Identify which cell holds the provided text, then report its (x, y) central coordinate. 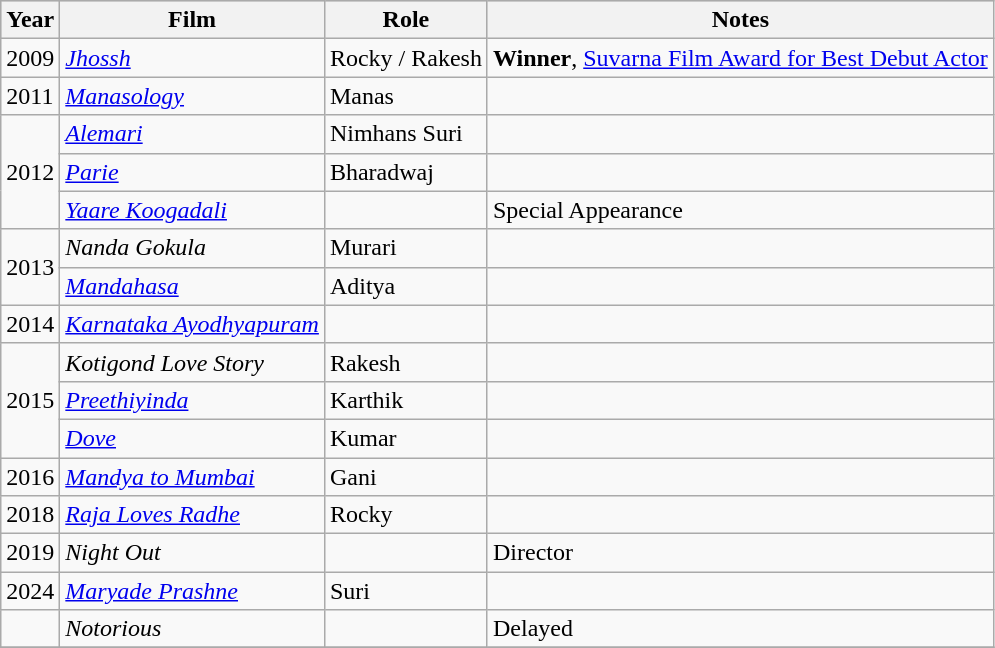
Preethiyinda (192, 400)
2014 (30, 324)
Nanda Gokula (192, 248)
Raja Loves Radhe (192, 515)
Delayed (740, 629)
Jhossh (192, 58)
Special Appearance (740, 210)
Parie (192, 172)
2011 (30, 96)
Murari (406, 248)
2015 (30, 400)
2012 (30, 172)
Director (740, 553)
2019 (30, 553)
2013 (30, 267)
2024 (30, 591)
Notorious (192, 629)
Dove (192, 438)
Karthik (406, 400)
Alemari (192, 134)
Nimhans Suri (406, 134)
Aditya (406, 286)
Year (30, 20)
Rocky / Rakesh (406, 58)
Kotigond Love Story (192, 362)
Maryade Prashne (192, 591)
2018 (30, 515)
2009 (30, 58)
Winner, Suvarna Film Award for Best Debut Actor (740, 58)
Bharadwaj (406, 172)
Rocky (406, 515)
Role (406, 20)
Suri (406, 591)
Mandahasa (192, 286)
Film (192, 20)
Rakesh (406, 362)
Manas (406, 96)
Night Out (192, 553)
Notes (740, 20)
Manasology (192, 96)
Gani (406, 477)
Karnataka Ayodhyapuram (192, 324)
2016 (30, 477)
Yaare Koogadali (192, 210)
Kumar (406, 438)
Mandya to Mumbai (192, 477)
